Capture the cell that displays the provided text and extract its [x, y] central coordinate. 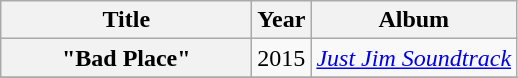
Album [414, 20]
"Bad Place" [126, 58]
Title [126, 20]
2015 [282, 58]
Just Jim Soundtrack [414, 58]
Year [282, 20]
